Locate the cell with the specified text and output its [x, y] center coordinate. 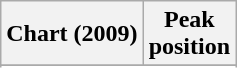
Chart (2009) [72, 34]
Peakposition [189, 34]
